Provide the (x, y) coordinate of the cell's center where the given text is located.  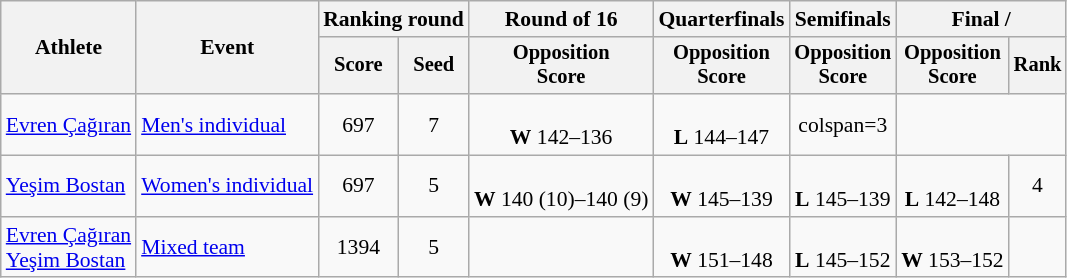
W 142–136 (562, 124)
L 144–147 (721, 124)
L 145–139 (842, 186)
Semifinals (842, 19)
7 (434, 124)
Score (358, 66)
W 145–139 (721, 186)
colspan=3 (842, 124)
Round of 16 (562, 19)
L 142–148 (952, 186)
4 (1038, 186)
W 140 (10)–140 (9) (562, 186)
Men's individual (227, 124)
Mixed team (227, 248)
Final / (981, 19)
1394 (358, 248)
Rank (1038, 66)
Seed (434, 66)
W 151–148 (721, 248)
W 153–152 (952, 248)
Athlete (68, 48)
Quarterfinals (721, 19)
Evren Çağıran (68, 124)
L 145–152 (842, 248)
Women's individual (227, 186)
Event (227, 48)
Yeşim Bostan (68, 186)
Ranking round (394, 19)
Evren ÇağıranYeşim Bostan (68, 248)
